Find where the given text appears and provide that cell's center as (x, y) coordinate. 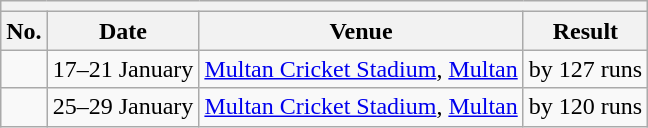
Result (585, 31)
by 120 runs (585, 107)
17–21 January (123, 69)
No. (24, 31)
Date (123, 31)
by 127 runs (585, 69)
Venue (361, 31)
25–29 January (123, 107)
